Pinpoint the cell where the given text exists, returning its (X, Y) midpoint coordinate. 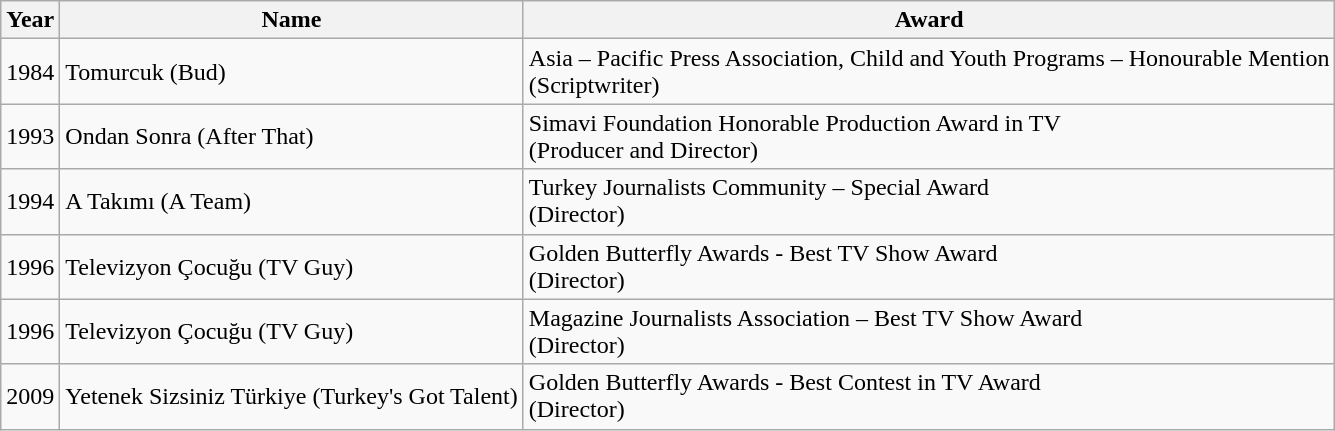
Tomurcuk (Bud) (292, 72)
Golden Butterfly Awards - Best Contest in TV Award(Director) (929, 396)
Turkey Journalists Community – Special Award(Director) (929, 202)
1994 (30, 202)
Yetenek Sizsiniz Türkiye (Turkey's Got Talent) (292, 396)
Name (292, 20)
1993 (30, 136)
Golden Butterfly Awards - Best TV Show Award(Director) (929, 266)
2009 (30, 396)
A Takımı (A Team) (292, 202)
Simavi Foundation Honorable Production Award in TV(Producer and Director) (929, 136)
Magazine Journalists Association – Best TV Show Award(Director) (929, 332)
Asia – Pacific Press Association, Child and Youth Programs – Honourable Mention(Scriptwriter) (929, 72)
Year (30, 20)
1984 (30, 72)
Ondan Sonra (After That) (292, 136)
Award (929, 20)
